Output the [x, y] coordinate of the center of the cell containing the given text.  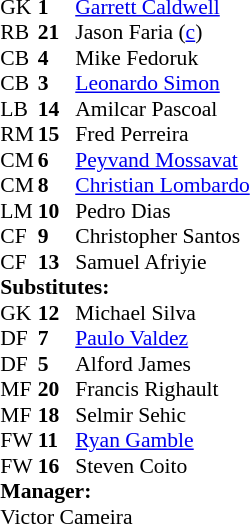
5 [57, 364]
Substitutes: [124, 287]
Leonardo Simon [162, 83]
16 [57, 466]
Alford James [162, 364]
Selmir Sehic [162, 415]
Amilcar Pascoal [162, 109]
10 [57, 211]
Manager: [124, 491]
21 [57, 33]
Pedro Dias [162, 211]
Michael Silva [162, 313]
12 [57, 313]
14 [57, 109]
9 [57, 237]
18 [57, 415]
11 [57, 441]
15 [57, 135]
Christopher Santos [162, 237]
7 [57, 339]
Mike Fedoruk [162, 58]
20 [57, 389]
Samuel Afriyie [162, 262]
Ryan Gamble [162, 441]
RB [19, 33]
Fred Perreira [162, 135]
RM [19, 135]
Jason Faria (c) [162, 33]
4 [57, 58]
6 [57, 160]
8 [57, 185]
Francis Righault [162, 389]
GK [19, 313]
3 [57, 83]
LB [19, 109]
Christian Lombardo [162, 185]
13 [57, 262]
Steven Coito [162, 466]
Paulo Valdez [162, 339]
Peyvand Mossavat [162, 160]
LM [19, 211]
